Locate the cell with the specified text and output its (x, y) center coordinate. 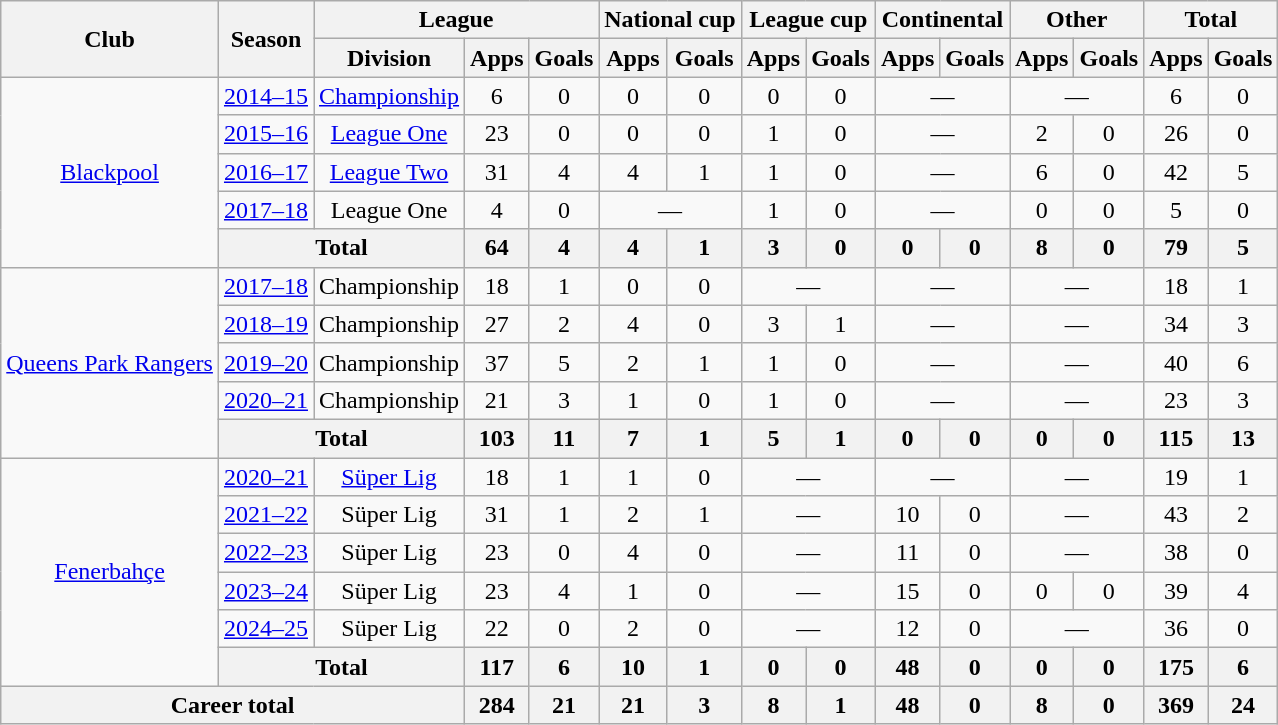
12 (907, 629)
15 (907, 591)
19 (1176, 477)
2014–15 (266, 96)
27 (497, 324)
7 (633, 438)
13 (1243, 438)
43 (1176, 515)
36 (1176, 629)
National cup (670, 20)
2024–25 (266, 629)
League Two (390, 172)
115 (1176, 438)
22 (497, 629)
24 (1243, 705)
40 (1176, 362)
64 (497, 248)
2023–24 (266, 591)
Division (390, 58)
Career total (233, 705)
Fenerbahçe (110, 572)
175 (1176, 667)
2022–23 (266, 553)
2018–19 (266, 324)
26 (1176, 134)
2015–16 (266, 134)
Continental (942, 20)
369 (1176, 705)
117 (497, 667)
79 (1176, 248)
Club (110, 39)
Blackpool (110, 172)
38 (1176, 553)
2021–22 (266, 515)
Queens Park Rangers (110, 362)
League (456, 20)
42 (1176, 172)
Other (1077, 20)
103 (497, 438)
2019–20 (266, 362)
Season (266, 39)
34 (1176, 324)
League cup (808, 20)
39 (1176, 591)
284 (497, 705)
37 (497, 362)
2016–17 (266, 172)
